Locate the cell with the specified text and output its [x, y] center coordinate. 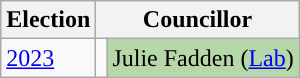
Councillor [198, 20]
Julie Fadden (Lab) [203, 58]
2023 [48, 58]
Election [48, 20]
